Extract the [X, Y] coordinate from the center of the cell holding the provided text.  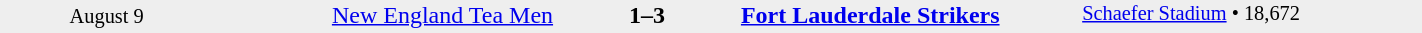
August 9 [106, 16]
Fort Lauderdale Strikers [910, 15]
Schaefer Stadium • 18,672 [1252, 16]
1–3 [648, 15]
New England Tea Men [384, 15]
